Provide the (X, Y) coordinate of the cell's center where the given text is located.  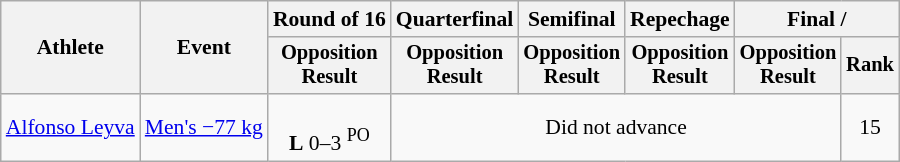
Event (204, 48)
Repechage (680, 19)
L 0–3 PO (330, 128)
Quarterfinal (455, 19)
Round of 16 (330, 19)
Athlete (70, 48)
Men's −77 kg (204, 128)
Alfonso Leyva (70, 128)
Did not advance (616, 128)
Final / (817, 19)
Rank (870, 66)
15 (870, 128)
Semifinal (572, 19)
